Detect which cell encompasses the target text, then output its [X, Y] center coordinate. 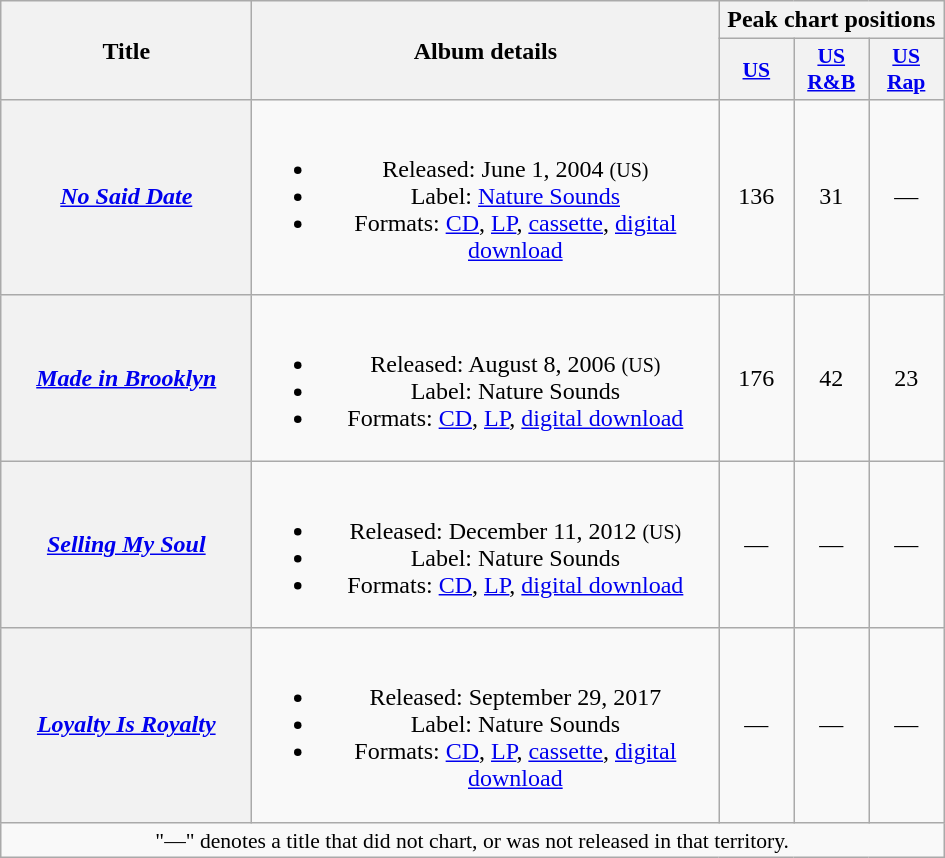
42 [832, 378]
USRap [906, 70]
No Said Date [126, 197]
Released: December 11, 2012 (US)Label: Nature SoundsFormats: CD, LP, digital download [486, 544]
Album details [486, 50]
23 [906, 378]
Title [126, 50]
Peak chart positions [832, 20]
Loyalty Is Royalty [126, 725]
Selling My Soul [126, 544]
136 [756, 197]
31 [832, 197]
Released: September 29, 2017Label: Nature SoundsFormats: CD, LP, cassette, digital download [486, 725]
Released: June 1, 2004 (US)Label: Nature SoundsFormats: CD, LP, cassette, digital download [486, 197]
Made in Brooklyn [126, 378]
US R&B [832, 70]
Released: August 8, 2006 (US)Label: Nature SoundsFormats: CD, LP, digital download [486, 378]
US [756, 70]
"—" denotes a title that did not chart, or was not released in that territory. [472, 840]
176 [756, 378]
